Determine the (x, y) coordinate at the center of the cell enclosing the given text.  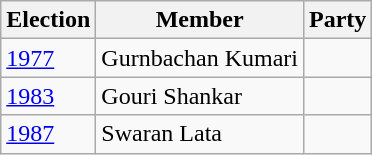
Member (200, 20)
Swaran Lata (200, 134)
1977 (48, 58)
1987 (48, 134)
1983 (48, 96)
Gurnbachan Kumari (200, 58)
Party (337, 20)
Election (48, 20)
Gouri Shankar (200, 96)
